Find where the given text appears and provide that cell's center as [x, y] coordinate. 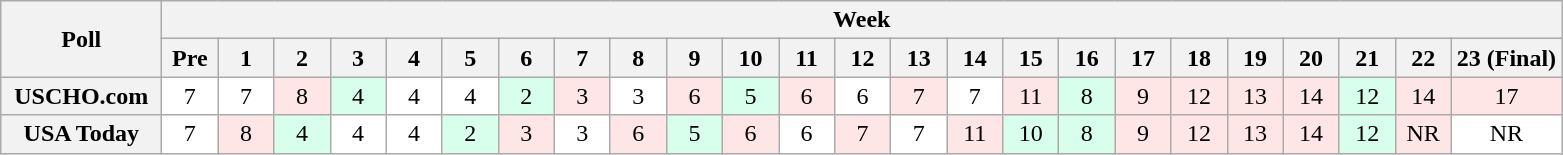
1 [246, 58]
16 [1087, 58]
19 [1255, 58]
Pre [190, 58]
18 [1199, 58]
Poll [82, 39]
20 [1311, 58]
21 [1367, 58]
Week [862, 20]
USCHO.com [82, 96]
23 (Final) [1506, 58]
22 [1423, 58]
15 [1031, 58]
USA Today [82, 134]
